Output the (x, y) coordinate of the center of the cell containing the given text.  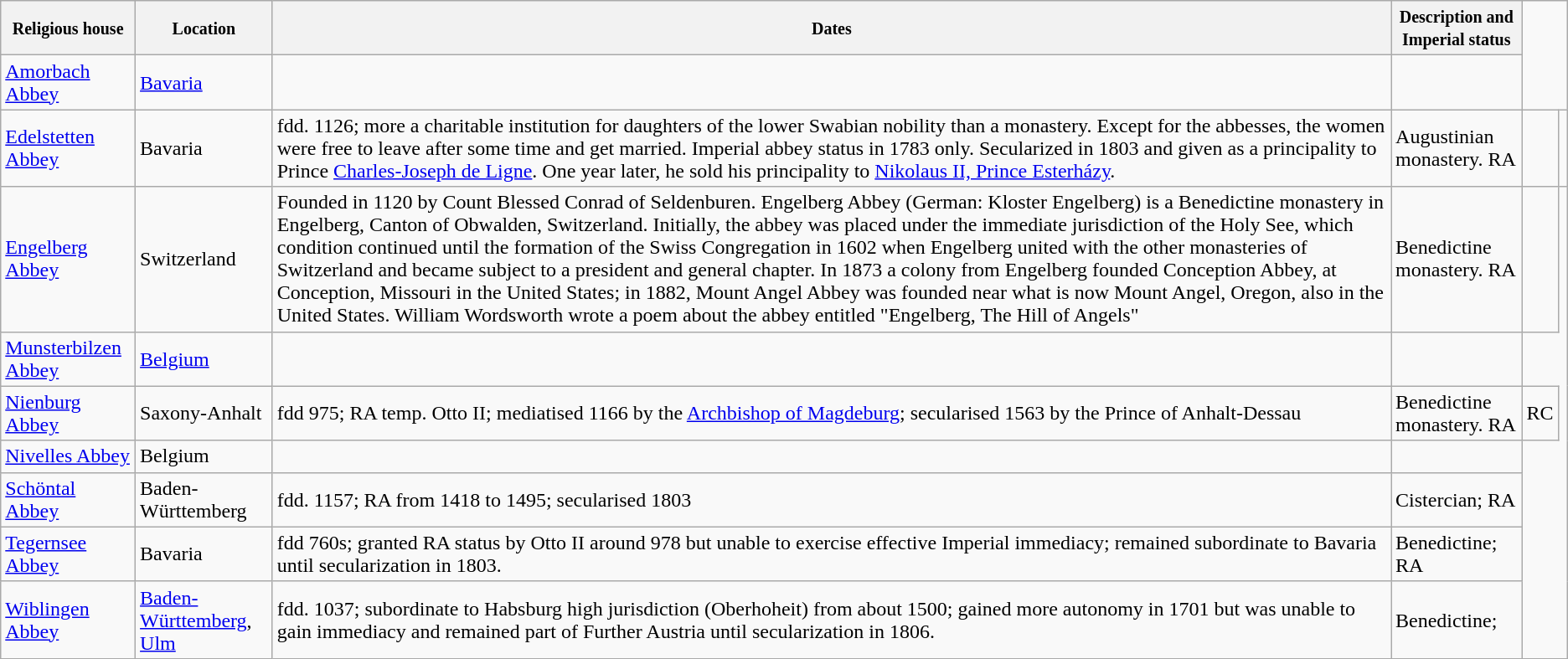
Augustinian monastery. RA (1457, 148)
fdd 975; RA temp. Otto II; mediatised 1166 by the Archbishop of Magdeburg; secularised 1563 by the Prince of Anhalt-Dessau (831, 414)
Nienburg Abbey (69, 414)
Description and Imperial status (1457, 28)
Nivelles Abbey (69, 456)
Religious house (69, 28)
Dates (831, 28)
Edelstetten Abbey (69, 148)
Munsterbilzen Abbey (69, 358)
Baden-Württemberg (204, 499)
Engelberg Abbey (69, 260)
Tegernsee Abbey (69, 554)
Schöntal Abbey (69, 499)
Wiblingen Abbey (69, 620)
Benedictine; RA (1457, 554)
Switzerland (204, 260)
RC (1540, 414)
Saxony-Anhalt (204, 414)
Cistercian; RA (1457, 499)
Amorbach Abbey (69, 82)
fdd. 1157; RA from 1418 to 1495; secularised 1803 (831, 499)
Benedictine; (1457, 620)
Baden-Württemberg, Ulm (204, 620)
Location (204, 28)
